Return the (x, y) coordinate for the center point of the cell that contains the specified text.  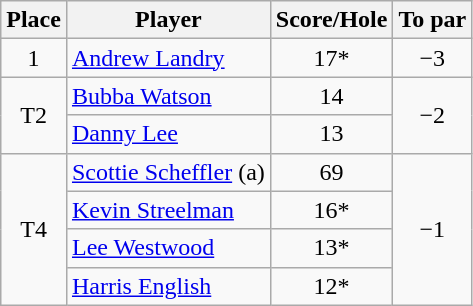
16* (332, 210)
Danny Lee (168, 134)
−2 (432, 115)
Kevin Streelman (168, 210)
T4 (34, 229)
14 (332, 96)
1 (34, 58)
Lee Westwood (168, 248)
69 (332, 172)
−1 (432, 229)
Harris English (168, 286)
−3 (432, 58)
Score/Hole (332, 20)
Place (34, 20)
To par (432, 20)
17* (332, 58)
13 (332, 134)
Scottie Scheffler (a) (168, 172)
T2 (34, 115)
Player (168, 20)
Andrew Landry (168, 58)
13* (332, 248)
Bubba Watson (168, 96)
12* (332, 286)
